Locate the cell with the specified text and output its [x, y] center coordinate. 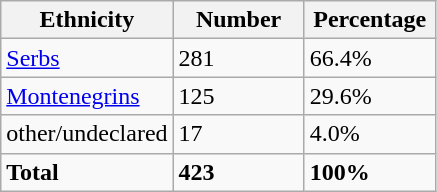
66.4% [370, 58]
Number [238, 20]
29.6% [370, 96]
Montenegrins [87, 96]
100% [370, 172]
Percentage [370, 20]
Ethnicity [87, 20]
17 [238, 134]
125 [238, 96]
Serbs [87, 58]
other/undeclared [87, 134]
4.0% [370, 134]
281 [238, 58]
423 [238, 172]
Total [87, 172]
